Scan for the cell matching the given text and deliver its (x, y) coordinate at center. 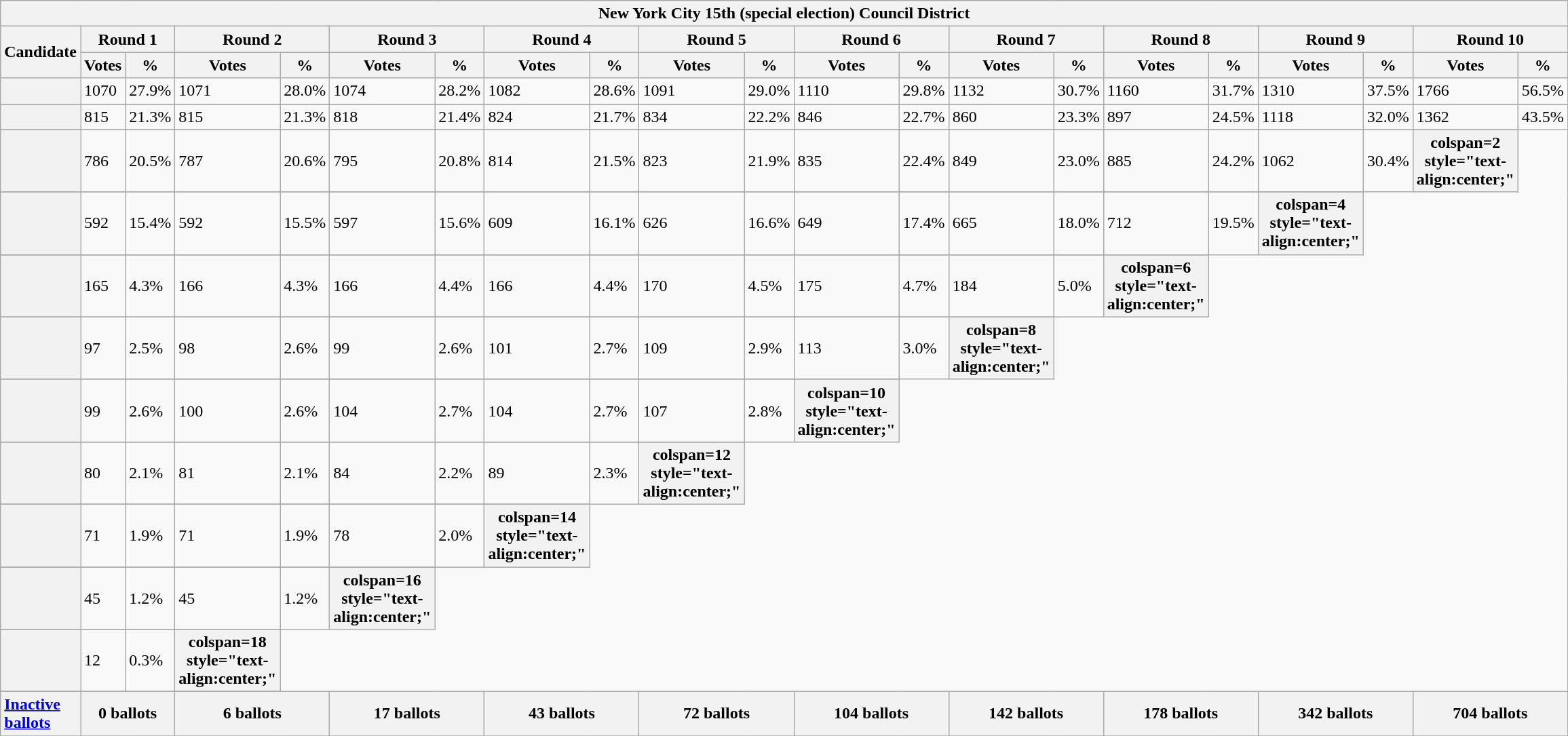
712 (1156, 223)
107 (692, 410)
24.5% (1234, 117)
823 (692, 161)
32.0% (1388, 117)
100 (228, 410)
2.9% (769, 348)
colspan=2 style="text-align:center;" (1466, 161)
704 ballots (1490, 714)
New York City 15th (special election) Council District (784, 14)
897 (1156, 117)
1091 (692, 91)
78 (383, 535)
Round 4 (562, 39)
175 (847, 286)
1118 (1311, 117)
20.6% (305, 161)
1132 (1001, 91)
21.4% (460, 117)
1310 (1311, 91)
113 (847, 348)
597 (383, 223)
15.4% (151, 223)
37.5% (1388, 91)
Round 10 (1490, 39)
89 (537, 473)
795 (383, 161)
12 (102, 661)
1110 (847, 91)
18.0% (1079, 223)
787 (228, 161)
15.6% (460, 223)
28.2% (460, 91)
20.5% (151, 161)
665 (1001, 223)
97 (102, 348)
101 (537, 348)
849 (1001, 161)
81 (228, 473)
colspan=18 style="text-align:center;" (228, 661)
6 ballots (252, 714)
colspan=16 style="text-align:center;" (383, 598)
72 ballots (716, 714)
43.5% (1543, 117)
23.0% (1079, 161)
16.6% (769, 223)
Round 3 (407, 39)
17 ballots (407, 714)
29.0% (769, 91)
860 (1001, 117)
21.9% (769, 161)
84 (383, 473)
colspan=14 style="text-align:center;" (537, 535)
30.7% (1079, 91)
colspan=6 style="text-align:center;" (1156, 286)
22.7% (924, 117)
Round 8 (1181, 39)
834 (692, 117)
1766 (1466, 91)
colspan=4 style="text-align:center;" (1311, 223)
626 (692, 223)
56.5% (1543, 91)
28.6% (615, 91)
109 (692, 348)
1071 (228, 91)
Candidate (41, 52)
Round 5 (716, 39)
22.2% (769, 117)
Round 7 (1026, 39)
28.0% (305, 91)
184 (1001, 286)
818 (383, 117)
98 (228, 348)
1062 (1311, 161)
22.4% (924, 161)
4.5% (769, 286)
80 (102, 473)
170 (692, 286)
27.9% (151, 91)
1074 (383, 91)
0.3% (151, 661)
609 (537, 223)
Round 9 (1335, 39)
23.3% (1079, 117)
2.0% (460, 535)
1362 (1466, 117)
649 (847, 223)
16.1% (615, 223)
30.4% (1388, 161)
20.8% (460, 161)
15.5% (305, 223)
colspan=8 style="text-align:center;" (1001, 348)
2.3% (615, 473)
21.7% (615, 117)
24.2% (1234, 161)
885 (1156, 161)
21.5% (615, 161)
165 (102, 286)
3.0% (924, 348)
178 ballots (1181, 714)
4.7% (924, 286)
colspan=10 style="text-align:center;" (847, 410)
104 ballots (871, 714)
142 ballots (1026, 714)
Round 2 (252, 39)
31.7% (1234, 91)
2.2% (460, 473)
17.4% (924, 223)
0 ballots (128, 714)
824 (537, 117)
1160 (1156, 91)
835 (847, 161)
29.8% (924, 91)
Inactive ballots (41, 714)
19.5% (1234, 223)
342 ballots (1335, 714)
846 (847, 117)
2.8% (769, 410)
2.5% (151, 348)
43 ballots (562, 714)
1070 (102, 91)
786 (102, 161)
5.0% (1079, 286)
814 (537, 161)
Round 1 (128, 39)
colspan=12 style="text-align:center;" (692, 473)
Round 6 (871, 39)
1082 (537, 91)
